Provide the (x, y) coordinate of the cell's center where the given text is located.  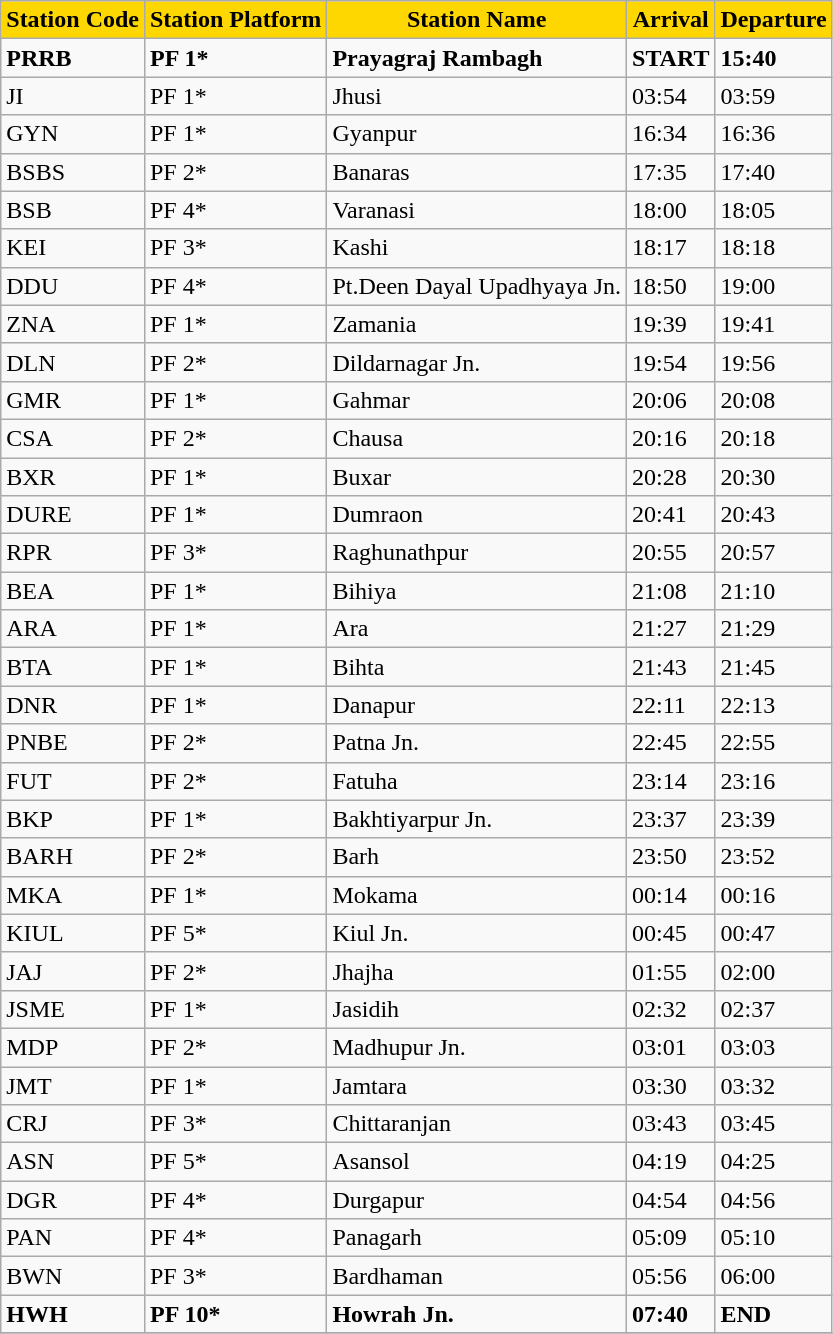
Bakhtiyarpur Jn. (477, 819)
Kiul Jn. (477, 933)
00:16 (774, 895)
DGR (73, 1200)
GYN (73, 134)
MKA (73, 895)
21:45 (774, 667)
18:00 (671, 210)
03:32 (774, 1085)
04:25 (774, 1162)
03:45 (774, 1124)
15:40 (774, 58)
Kashi (477, 248)
Chausa (477, 438)
Panagarh (477, 1238)
05:56 (671, 1276)
ASN (73, 1162)
23:37 (671, 819)
21:08 (671, 591)
Raghunathpur (477, 553)
PNBE (73, 743)
19:56 (774, 362)
PRRB (73, 58)
18:18 (774, 248)
19:39 (671, 324)
00:14 (671, 895)
PF 10* (235, 1314)
Patna Jn. (477, 743)
Ara (477, 629)
23:16 (774, 781)
BEA (73, 591)
04:56 (774, 1200)
BSBS (73, 172)
21:10 (774, 591)
DLN (73, 362)
BSB (73, 210)
CSA (73, 438)
20:08 (774, 400)
Jhajha (477, 971)
20:57 (774, 553)
04:54 (671, 1200)
CRJ (73, 1124)
01:55 (671, 971)
BARH (73, 857)
KIUL (73, 933)
Dumraon (477, 515)
22:55 (774, 743)
21:27 (671, 629)
Dildarnagar Jn. (477, 362)
ZNA (73, 324)
22:45 (671, 743)
Varanasi (477, 210)
Chittaranjan (477, 1124)
Mokama (477, 895)
Bihta (477, 667)
JI (73, 96)
Bihiya (477, 591)
FUT (73, 781)
Gahmar (477, 400)
Bardhaman (477, 1276)
20:16 (671, 438)
16:34 (671, 134)
JMT (73, 1085)
Buxar (477, 477)
06:00 (774, 1276)
03:30 (671, 1085)
17:40 (774, 172)
Jhusi (477, 96)
23:39 (774, 819)
BTA (73, 667)
BKP (73, 819)
03:01 (671, 1047)
Banaras (477, 172)
23:52 (774, 857)
20:43 (774, 515)
Barh (477, 857)
JSME (73, 1009)
18:05 (774, 210)
03:59 (774, 96)
19:00 (774, 286)
03:03 (774, 1047)
RPR (73, 553)
DURE (73, 515)
Station Platform (235, 20)
20:28 (671, 477)
21:29 (774, 629)
20:41 (671, 515)
KEI (73, 248)
20:18 (774, 438)
02:00 (774, 971)
Pt.Deen Dayal Upadhyaya Jn. (477, 286)
DNR (73, 705)
Durgapur (477, 1200)
17:35 (671, 172)
20:06 (671, 400)
Howrah Jn. (477, 1314)
GMR (73, 400)
Station Name (477, 20)
00:47 (774, 933)
MDP (73, 1047)
Station Code (73, 20)
02:37 (774, 1009)
ARA (73, 629)
18:17 (671, 248)
Fatuha (477, 781)
19:41 (774, 324)
23:14 (671, 781)
22:11 (671, 705)
Madhupur Jn. (477, 1047)
Prayagraj Rambagh (477, 58)
Departure (774, 20)
20:55 (671, 553)
PAN (73, 1238)
04:19 (671, 1162)
BXR (73, 477)
Danapur (477, 705)
DDU (73, 286)
BWN (73, 1276)
START (671, 58)
Asansol (477, 1162)
05:10 (774, 1238)
03:54 (671, 96)
HWH (73, 1314)
03:43 (671, 1124)
23:50 (671, 857)
JAJ (73, 971)
Zamania (477, 324)
Jasidih (477, 1009)
Jamtara (477, 1085)
18:50 (671, 286)
19:54 (671, 362)
END (774, 1314)
07:40 (671, 1314)
22:13 (774, 705)
21:43 (671, 667)
00:45 (671, 933)
05:09 (671, 1238)
02:32 (671, 1009)
Gyanpur (477, 134)
20:30 (774, 477)
Arrival (671, 20)
16:36 (774, 134)
